Return the (x, y) coordinate for the center point of the cell that contains the specified text.  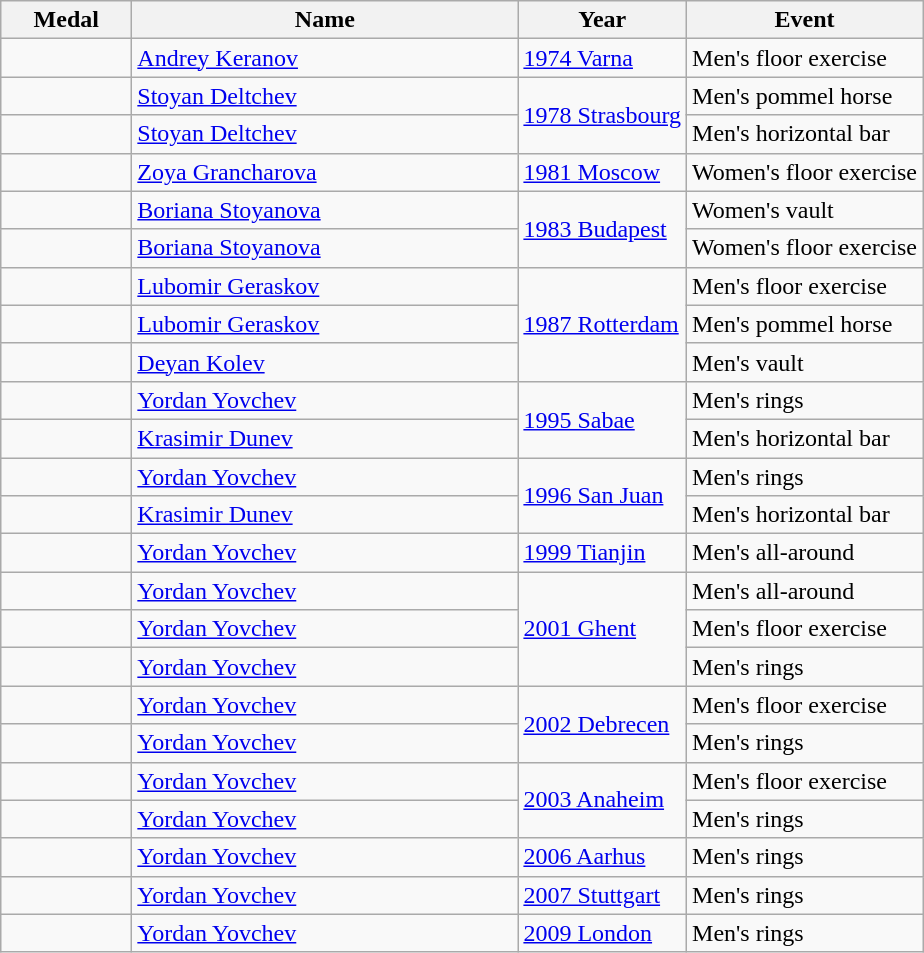
1996 San Juan (602, 496)
2003 Anaheim (602, 800)
Men's vault (805, 362)
Year (602, 20)
Andrey Keranov (325, 58)
Zoya Grancharova (325, 172)
2006 Aarhus (602, 857)
2009 London (602, 933)
2001 Ghent (602, 629)
1987 Rotterdam (602, 324)
1974 Varna (602, 58)
1981 Moscow (602, 172)
2007 Stuttgart (602, 895)
2002 Debrecen (602, 724)
1995 Sabae (602, 419)
Medal (66, 20)
1978 Strasbourg (602, 115)
Name (325, 20)
Women's vault (805, 210)
1999 Tianjin (602, 553)
Event (805, 20)
1983 Budapest (602, 229)
Deyan Kolev (325, 362)
